Locate the cell with the specified text and output its [X, Y] center coordinate. 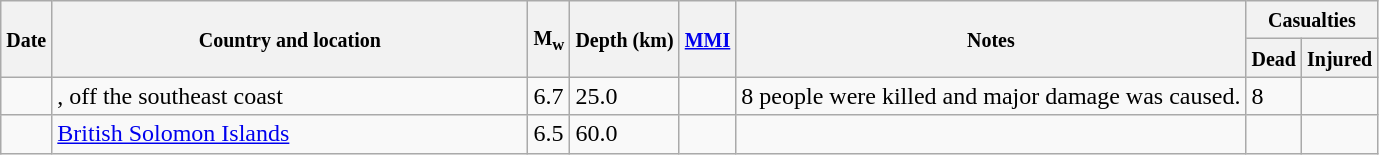
Date [26, 39]
Depth (km) [624, 39]
Casualties [1312, 20]
8 people were killed and major damage was caused. [991, 96]
MMI [708, 39]
6.5 [549, 134]
British Solomon Islands [290, 134]
6.7 [549, 96]
25.0 [624, 96]
60.0 [624, 134]
Notes [991, 39]
8 [1274, 96]
Dead [1274, 58]
, off the southeast coast [290, 96]
Country and location [290, 39]
Injured [1340, 58]
Mw [549, 39]
